Extract the [x, y] coordinate from the center of the cell holding the provided text.  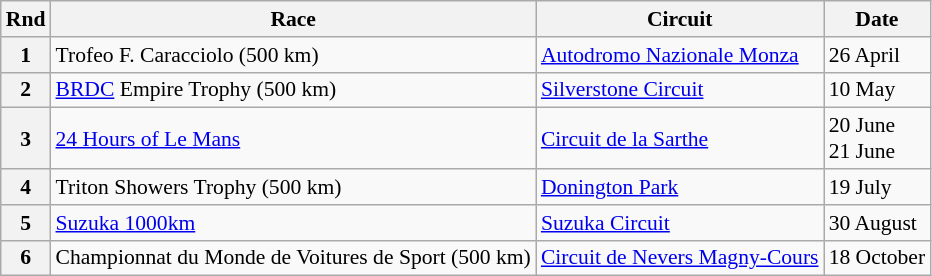
3 [26, 138]
Circuit [680, 19]
BRDC Empire Trophy (500 km) [292, 90]
24 Hours of Le Mans [292, 138]
19 July [878, 187]
Circuit de Nevers Magny-Cours [680, 258]
Date [878, 19]
Race [292, 19]
5 [26, 223]
Championnat du Monde de Voitures de Sport (500 km) [292, 258]
2 [26, 90]
18 October [878, 258]
Suzuka 1000km [292, 223]
Silverstone Circuit [680, 90]
Autodromo Nazionale Monza [680, 55]
6 [26, 258]
Donington Park [680, 187]
4 [26, 187]
30 August [878, 223]
Triton Showers Trophy (500 km) [292, 187]
1 [26, 55]
Rnd [26, 19]
Suzuka Circuit [680, 223]
20 June21 June [878, 138]
26 April [878, 55]
Circuit de la Sarthe [680, 138]
Trofeo F. Caracciolo (500 km) [292, 55]
10 May [878, 90]
